Determine the [X, Y] coordinate at the center of the cell enclosing the given text.  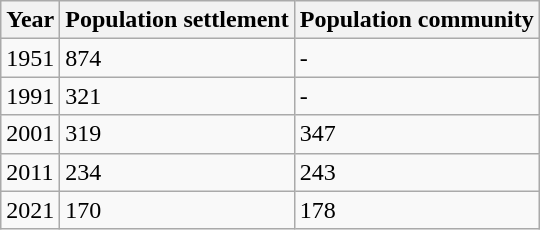
Year [30, 20]
347 [416, 134]
321 [177, 96]
1951 [30, 58]
1991 [30, 96]
2021 [30, 210]
874 [177, 58]
170 [177, 210]
Population settlement [177, 20]
2001 [30, 134]
178 [416, 210]
319 [177, 134]
234 [177, 172]
2011 [30, 172]
Population community [416, 20]
243 [416, 172]
